Capture the cell that displays the provided text and extract its [X, Y] central coordinate. 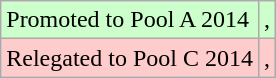
Promoted to Pool A 2014 [130, 20]
Relegated to Pool C 2014 [130, 58]
